Locate the cell with the specified text and output its [X, Y] center coordinate. 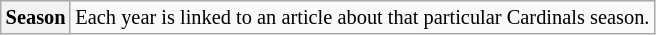
Each year is linked to an article about that particular Cardinals season. [362, 17]
Season [36, 17]
